Identify which cell holds the provided text, then report its (X, Y) central coordinate. 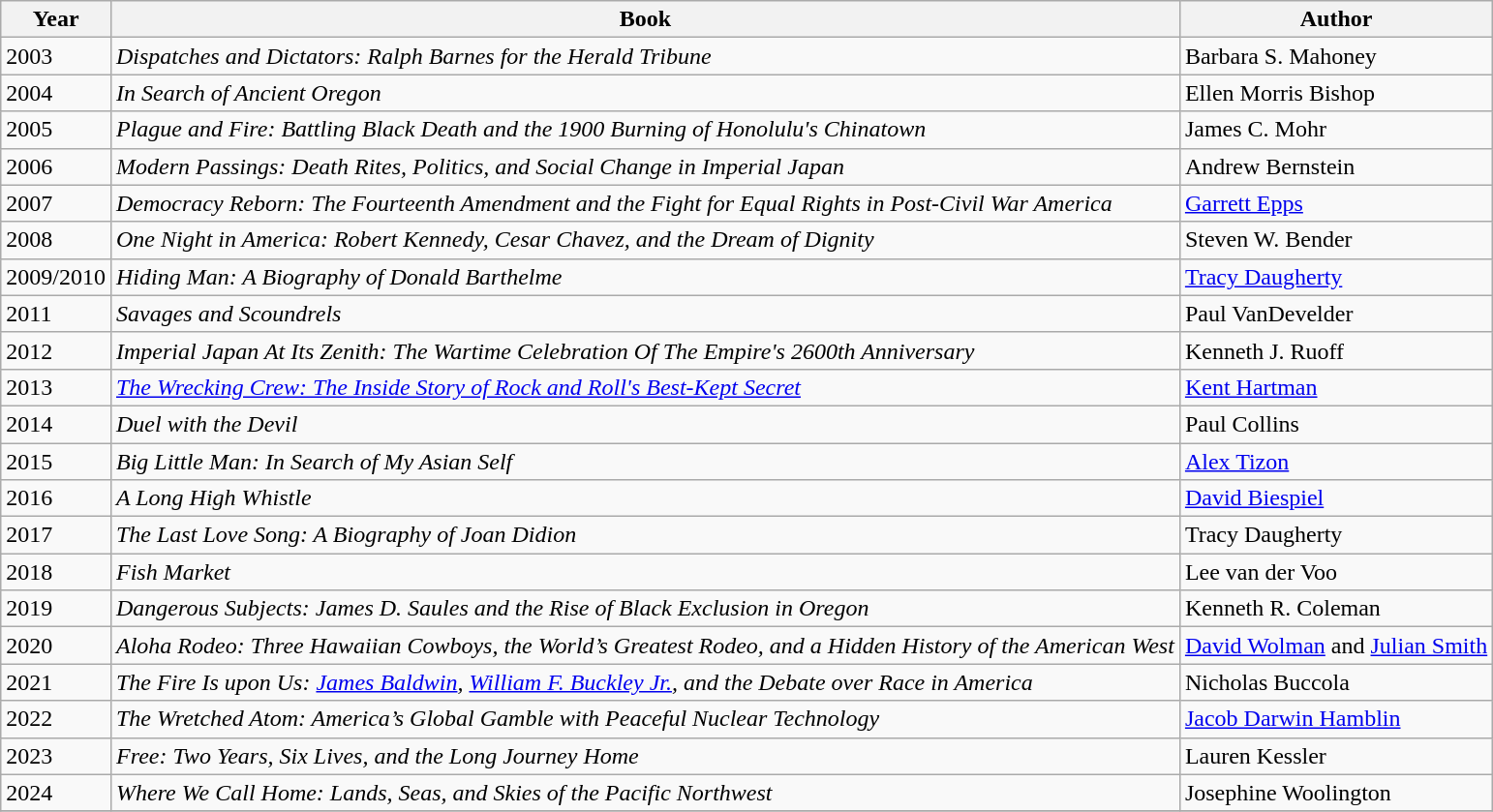
The Last Love Song: A Biography of Joan Didion (645, 535)
Nicholas Buccola (1336, 682)
In Search of Ancient Oregon (645, 93)
2004 (56, 93)
Lee van der Voo (1336, 572)
Steven W. Bender (1336, 240)
2014 (56, 424)
The Wretched Atom: America’s Global Gamble with Peaceful Nuclear Technology (645, 719)
Where We Call Home: Lands, Seas, and Skies of the Pacific Northwest (645, 793)
2022 (56, 719)
2008 (56, 240)
Kenneth R. Coleman (1336, 609)
Plague and Fire: Battling Black Death and the 1900 Burning of Honolulu's Chinatown (645, 130)
Alex Tizon (1336, 462)
2006 (56, 166)
2018 (56, 572)
The Wrecking Crew: The Inside Story of Rock and Roll's Best-Kept Secret (645, 387)
2003 (56, 56)
2021 (56, 682)
2015 (56, 462)
2005 (56, 130)
Year (56, 19)
Dangerous Subjects: James D. Saules and the Rise of Black Exclusion in Oregon (645, 609)
Democracy Reborn: The Fourteenth Amendment and the Fight for Equal Rights in Post-Civil War America (645, 203)
Duel with the Devil (645, 424)
Ellen Morris Bishop (1336, 93)
David Biespiel (1336, 498)
Hiding Man: A Biography of Donald Barthelme (645, 277)
Author (1336, 19)
Lauren Kessler (1336, 756)
2011 (56, 314)
Savages and Scoundrels (645, 314)
Imperial Japan At Its Zenith: The Wartime Celebration Of The Empire's 2600th Anniversary (645, 350)
2007 (56, 203)
2016 (56, 498)
Jacob Darwin Hamblin (1336, 719)
2023 (56, 756)
Book (645, 19)
Paul Collins (1336, 424)
Paul VanDevelder (1336, 314)
2012 (56, 350)
2013 (56, 387)
James C. Mohr (1336, 130)
Andrew Bernstein (1336, 166)
2020 (56, 646)
Big Little Man: In Search of My Asian Self (645, 462)
Barbara S. Mahoney (1336, 56)
Aloha Rodeo: Three Hawaiian Cowboys, the World’s Greatest Rodeo, and a Hidden History of the American West (645, 646)
2009/2010 (56, 277)
Kent Hartman (1336, 387)
Josephine Woolington (1336, 793)
A Long High Whistle (645, 498)
Kenneth J. Ruoff (1336, 350)
Garrett Epps (1336, 203)
The Fire Is upon Us: James Baldwin, William F. Buckley Jr., and the Debate over Race in America (645, 682)
One Night in America: Robert Kennedy, Cesar Chavez, and the Dream of Dignity (645, 240)
Fish Market (645, 572)
David Wolman and Julian Smith (1336, 646)
2024 (56, 793)
Free: Two Years, Six Lives, and the Long Journey Home (645, 756)
Dispatches and Dictators: Ralph Barnes for the Herald Tribune (645, 56)
2017 (56, 535)
2019 (56, 609)
Modern Passings: Death Rites, Politics, and Social Change in Imperial Japan (645, 166)
